Provide the [x, y] coordinate of the cell's center where the given text is located.  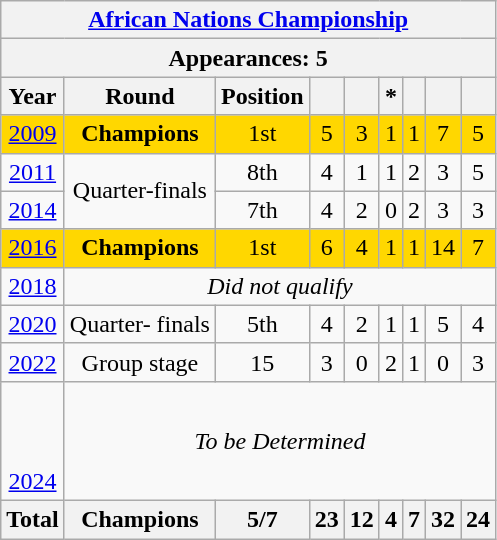
Year [33, 96]
To be Determined [280, 440]
2018 [33, 286]
6 [326, 248]
2020 [33, 324]
7th [262, 210]
23 [326, 519]
24 [478, 519]
Round [140, 96]
2009 [33, 134]
14 [442, 248]
* [390, 96]
Total [33, 519]
Group stage [140, 362]
2016 [33, 248]
Did not qualify [280, 286]
15 [262, 362]
2022 [33, 362]
African Nations Championship [248, 20]
32 [442, 519]
12 [362, 519]
Quarter- finals [140, 324]
2011 [33, 172]
2014 [33, 210]
8th [262, 172]
Quarter-finals [140, 191]
Appearances: 5 [248, 58]
Position [262, 96]
5/7 [262, 519]
5th [262, 324]
2024 [33, 440]
